Determine the (X, Y) coordinate at the center of the cell enclosing the given text.  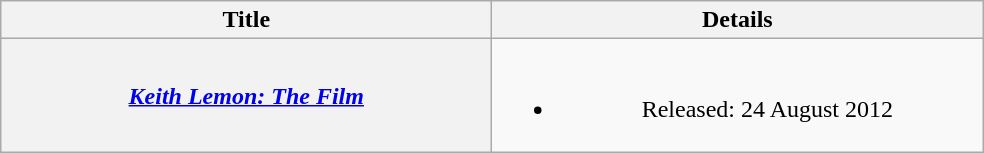
Released: 24 August 2012 (738, 96)
Title (246, 20)
Details (738, 20)
Keith Lemon: The Film (246, 96)
